Search for the cell housing the specified text and yield its (X, Y) center coordinate. 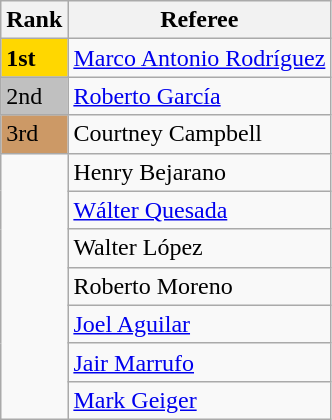
Wálter Quesada (200, 210)
Courtney Campbell (200, 134)
3rd (34, 134)
Henry Bejarano (200, 172)
Rank (34, 20)
Referee (200, 20)
Roberto Moreno (200, 286)
Marco Antonio Rodríguez (200, 58)
Mark Geiger (200, 400)
2nd (34, 96)
Roberto García (200, 96)
Joel Aguilar (200, 324)
Walter López (200, 248)
1st (34, 58)
Jair Marrufo (200, 362)
